Pinpoint the cell where the given text exists, returning its (x, y) midpoint coordinate. 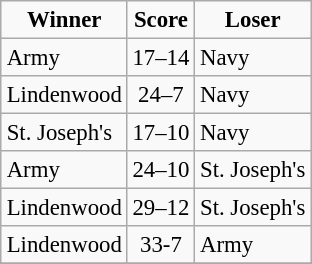
17–14 (161, 57)
Winner (64, 20)
33-7 (161, 245)
24–7 (161, 95)
Loser (253, 20)
29–12 (161, 208)
24–10 (161, 170)
17–10 (161, 133)
Score (161, 20)
